Output the [x, y] coordinate of the center of the cell containing the given text.  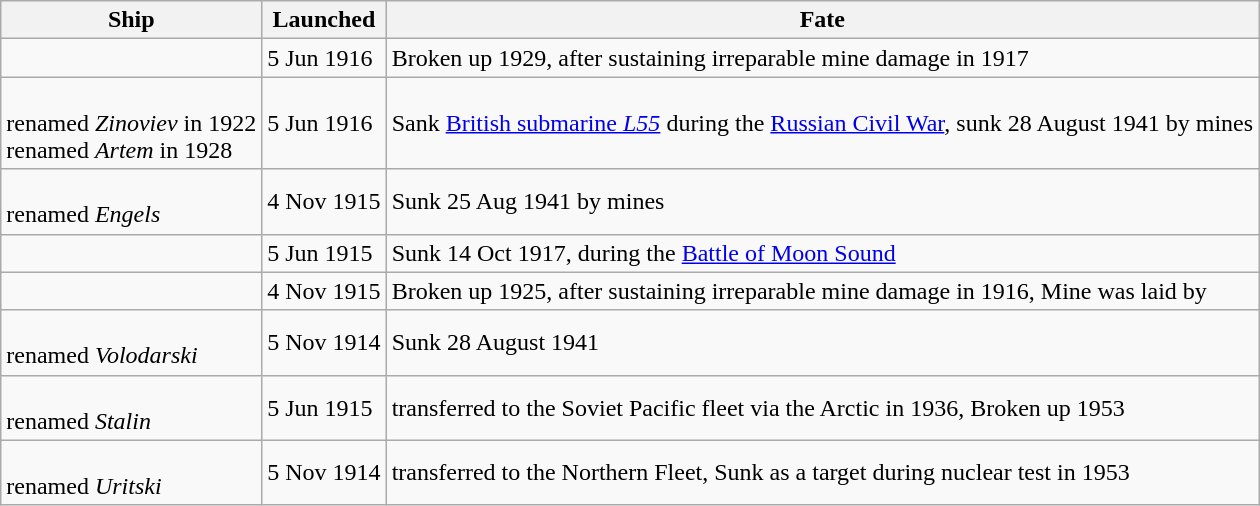
Broken up 1929, after sustaining irreparable mine damage in 1917 [822, 58]
Ship [132, 20]
transferred to the Soviet Pacific fleet via the Arctic in 1936, Broken up 1953 [822, 408]
renamed Stalin [132, 408]
Launched [324, 20]
renamed Engels [132, 202]
Sunk 25 Aug 1941 by mines [822, 202]
renamed Zinoviev in 1922 renamed Artem in 1928 [132, 123]
renamed Volodarski [132, 342]
Broken up 1925, after sustaining irreparable mine damage in 1916, Mine was laid by [822, 291]
Fate [822, 20]
Sunk 14 Oct 1917, during the Battle of Moon Sound [822, 253]
transferred to the Northern Fleet, Sunk as a target during nuclear test in 1953 [822, 472]
Sunk 28 August 1941 [822, 342]
renamed Uritski [132, 472]
Sank British submarine L55 during the Russian Civil War, sunk 28 August 1941 by mines [822, 123]
